Extract the [x, y] coordinate from the center of the cell holding the provided text.  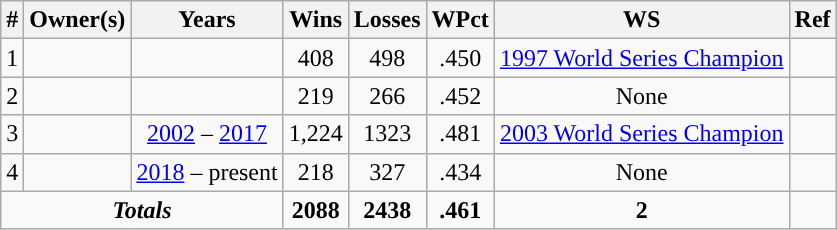
218 [316, 172]
219 [316, 96]
Wins [316, 20]
.434 [460, 172]
2002 – 2017 [207, 134]
Totals [142, 210]
1,224 [316, 134]
WPct [460, 20]
2018 – present [207, 172]
2438 [387, 210]
Losses [387, 20]
3 [12, 134]
.452 [460, 96]
4 [12, 172]
498 [387, 58]
Years [207, 20]
WS [642, 20]
.450 [460, 58]
Ref [812, 20]
Owner(s) [78, 20]
1997 World Series Champion [642, 58]
327 [387, 172]
266 [387, 96]
408 [316, 58]
1 [12, 58]
.481 [460, 134]
2003 World Series Champion [642, 134]
# [12, 20]
1323 [387, 134]
.461 [460, 210]
2088 [316, 210]
